Detect which cell encompasses the target text, then output its (X, Y) center coordinate. 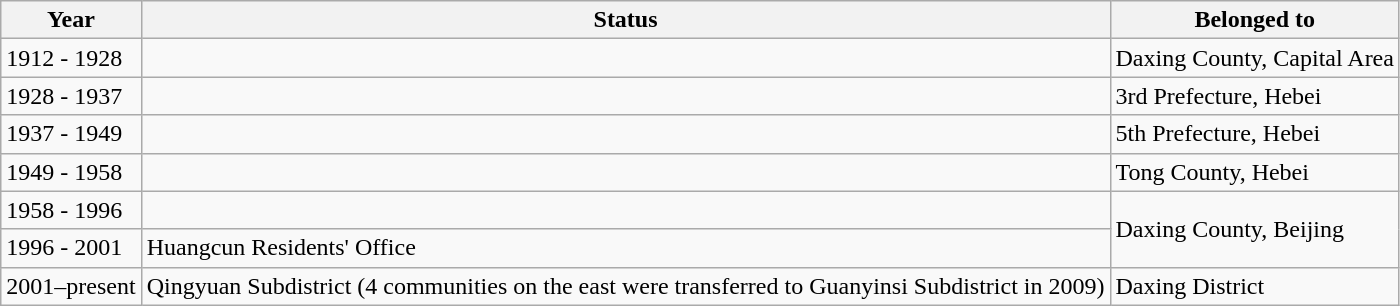
Huangcun Residents' Office (626, 248)
Qingyuan Subdistrict (4 communities on the east were transferred to Guanyinsi Subdistrict in 2009) (626, 286)
Year (71, 20)
1996 - 2001 (71, 248)
3rd Prefecture, Hebei (1254, 96)
Daxing County, Capital Area (1254, 58)
2001–present (71, 286)
1912 - 1928 (71, 58)
Daxing County, Beijing (1254, 229)
Daxing District (1254, 286)
5th Prefecture, Hebei (1254, 134)
1958 - 1996 (71, 210)
Tong County, Hebei (1254, 172)
1949 - 1958 (71, 172)
1928 - 1937 (71, 96)
Belonged to (1254, 20)
Status (626, 20)
1937 - 1949 (71, 134)
